Determine the (x, y) coordinate at the center of the cell enclosing the given text.  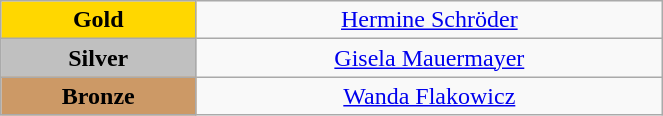
Hermine Schröder (430, 20)
Wanda Flakowicz (430, 96)
Gisela Mauermayer (430, 58)
Bronze (98, 96)
Silver (98, 58)
Gold (98, 20)
